Output the (X, Y) coordinate of the center of the cell containing the given text.  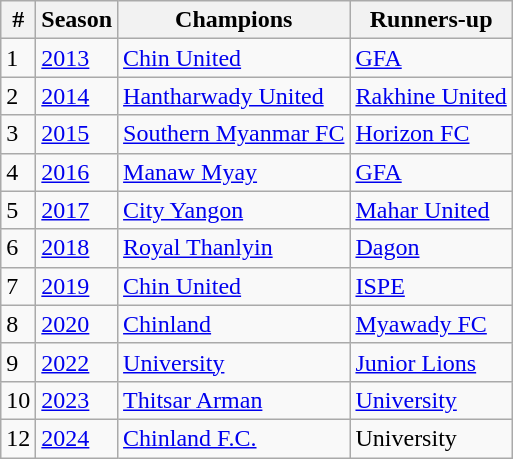
Mahar United (431, 210)
2023 (77, 400)
Southern Myanmar FC (234, 134)
2018 (77, 248)
7 (18, 286)
Junior Lions (431, 362)
Royal Thanlyin (234, 248)
Hantharwady United (234, 96)
2015 (77, 134)
2 (18, 96)
3 (18, 134)
Chinland F.C. (234, 438)
City Yangon (234, 210)
10 (18, 400)
2019 (77, 286)
2024 (77, 438)
Runners-up (431, 20)
Rakhine United (431, 96)
ISPE (431, 286)
2014 (77, 96)
2017 (77, 210)
Chinland (234, 324)
1 (18, 58)
2022 (77, 362)
Season (77, 20)
12 (18, 438)
2013 (77, 58)
Champions (234, 20)
Horizon FC (431, 134)
Myawady FC (431, 324)
Manaw Myay (234, 172)
Thitsar Arman (234, 400)
# (18, 20)
5 (18, 210)
2016 (77, 172)
4 (18, 172)
2020 (77, 324)
8 (18, 324)
6 (18, 248)
Dagon (431, 248)
9 (18, 362)
